Output the [X, Y] coordinate of the center of the cell containing the given text.  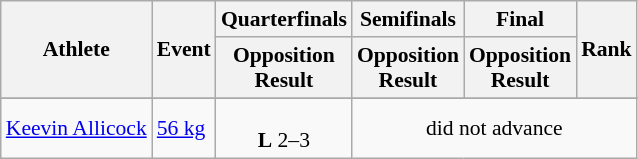
Athlete [76, 50]
Event [184, 50]
56 kg [184, 128]
L 2–3 [284, 128]
Keevin Allicock [76, 128]
Semifinals [408, 19]
Rank [606, 50]
Final [520, 19]
did not advance [494, 128]
Quarterfinals [284, 19]
